Output the [x, y] coordinate of the center of the cell containing the given text.  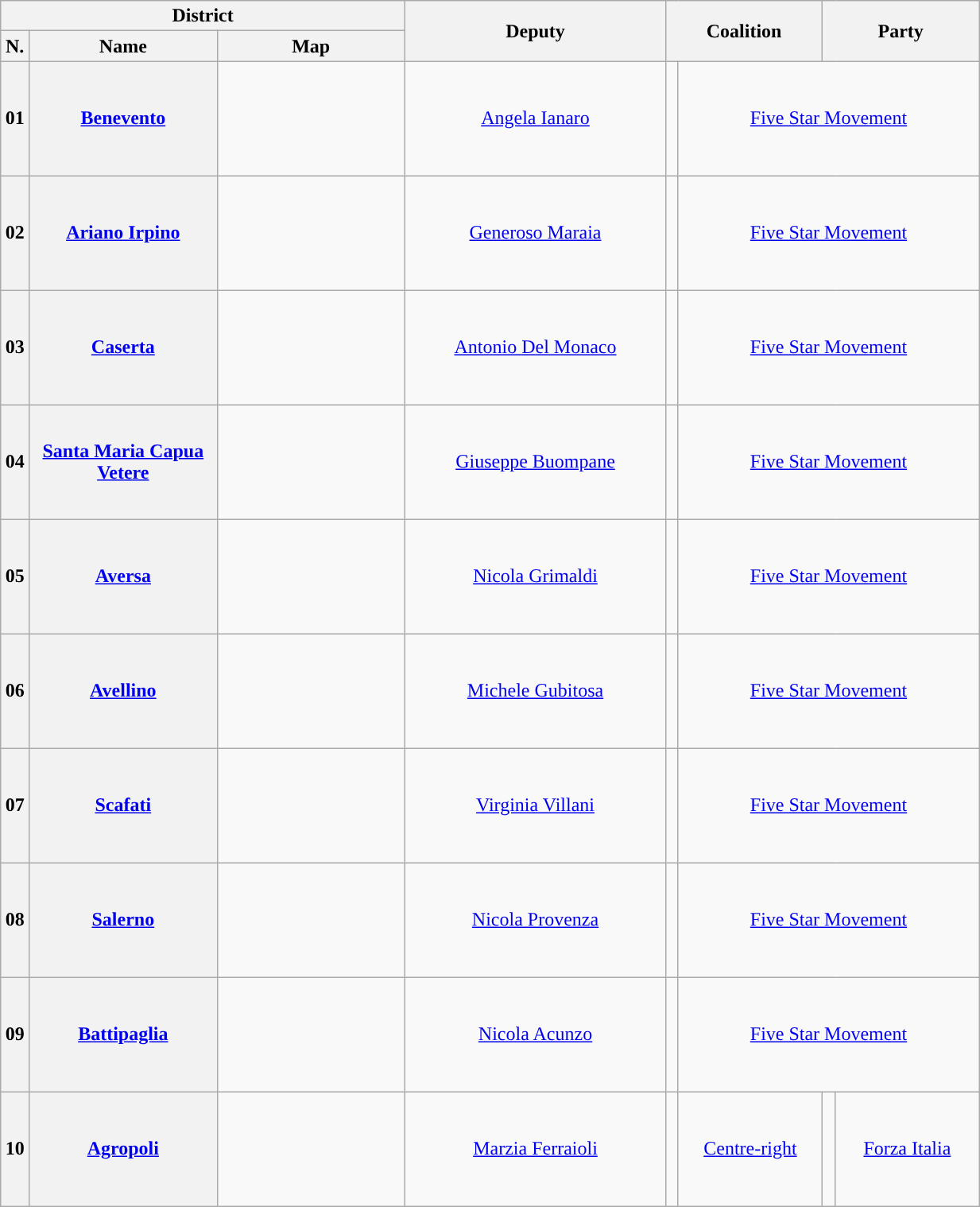
08 [15, 920]
05 [15, 576]
Antonio Del Monaco [535, 347]
03 [15, 347]
Caserta [123, 347]
Nicola Acunzo [535, 1034]
Avellino [123, 691]
01 [15, 118]
District [203, 16]
Forza Italia [908, 1149]
Agropoli [123, 1149]
Salerno [123, 920]
Aversa [123, 576]
10 [15, 1149]
02 [15, 233]
Nicola Provenza [535, 920]
N. [15, 46]
09 [15, 1034]
Battipaglia [123, 1034]
Party [901, 31]
Michele Gubitosa [535, 691]
07 [15, 805]
Coalition [744, 31]
Giuseppe Buompane [535, 462]
Santa Maria Capua Vetere [123, 462]
Map [311, 46]
Benevento [123, 118]
04 [15, 462]
Nicola Grimaldi [535, 576]
Centre-right [750, 1149]
Scafati [123, 805]
06 [15, 691]
Deputy [535, 31]
Name [123, 46]
Marzia Ferraioli [535, 1149]
Generoso Maraia [535, 233]
Virginia Villani [535, 805]
Ariano Irpino [123, 233]
Angela Ianaro [535, 118]
